Search for the cell housing the specified text and yield its [x, y] center coordinate. 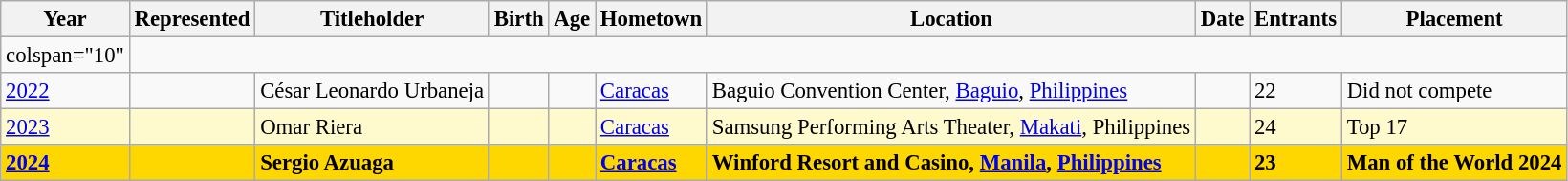
Location [950, 19]
Titleholder [373, 19]
Winford Resort and Casino, Manila, Philippines [950, 163]
Hometown [652, 19]
Omar Riera [373, 127]
Represented [192, 19]
Top 17 [1453, 127]
Year [65, 19]
Birth [518, 19]
Placement [1453, 19]
Date [1223, 19]
Sergio Azuaga [373, 163]
24 [1296, 127]
César Leonardo Urbaneja [373, 91]
2024 [65, 163]
Man of the World 2024 [1453, 163]
Samsung Performing Arts Theater, Makati, Philippines [950, 127]
23 [1296, 163]
Age [572, 19]
Did not compete [1453, 91]
colspan="10" [65, 56]
Entrants [1296, 19]
Baguio Convention Center, Baguio, Philippines [950, 91]
2023 [65, 127]
22 [1296, 91]
2022 [65, 91]
